Provide the (X, Y) coordinate of the cell's center where the given text is located.  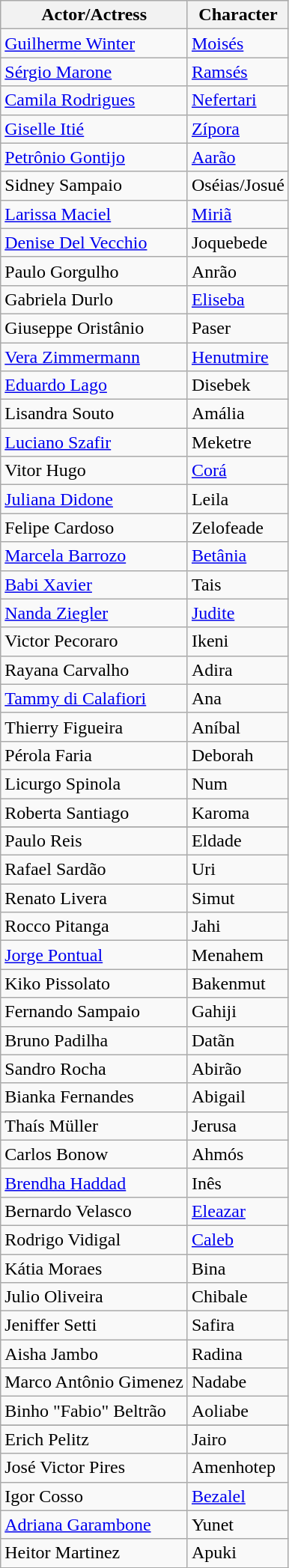
Thierry Figueira (94, 727)
Eduardo Lago (94, 385)
José Victor Pires (94, 1468)
Marco Antônio Gimenez (94, 1382)
Erich Pelitz (94, 1439)
Ramsés (238, 72)
Menahem (238, 955)
Juliana Didone (94, 499)
Adriana Garambone (94, 1525)
Ahmós (238, 1154)
Jorge Pontual (94, 955)
Amália (238, 414)
Abigail (238, 1097)
Character (238, 15)
Zelofeade (238, 528)
Tais (238, 585)
Larissa Maciel (94, 214)
Deborah (238, 755)
Renato Livera (94, 898)
Licurgo Spinola (94, 784)
Heitor Martinez (94, 1553)
Aníbal (238, 727)
Aoliabe (238, 1411)
Paulo Reis (94, 841)
Datãn (238, 1040)
Chibale (238, 1297)
Carlos Bonow (94, 1154)
Adira (238, 670)
Fernando Sampaio (94, 1012)
Bakenmut (238, 983)
Julio Oliveira (94, 1297)
Miriã (238, 214)
Uri (238, 870)
Meketre (238, 442)
Kiko Pissolato (94, 983)
Petrônio Gontijo (94, 157)
Lisandra Souto (94, 414)
Sidney Sampaio (94, 186)
Rodrigo Vidigal (94, 1239)
Rafael Sardão (94, 870)
Judite (238, 613)
Actor/Actress (94, 15)
Nadabe (238, 1382)
Giuseppe Oristânio (94, 328)
Aisha Jambo (94, 1354)
Ikeni (238, 641)
Kátia Moraes (94, 1269)
Sérgio Marone (94, 72)
Leila (238, 499)
Betânia (238, 556)
Bianka Fernandes (94, 1097)
Eleazar (238, 1211)
Anrão (238, 271)
Eliseba (238, 299)
Jairo (238, 1439)
Paulo Gorgulho (94, 271)
Felipe Cardoso (94, 528)
Marcela Barrozo (94, 556)
Simut (238, 898)
Amenhotep (238, 1468)
Sandro Rocha (94, 1069)
Nanda Ziegler (94, 613)
Tammy di Calafiori (94, 698)
Giselle Itié (94, 129)
Babi Xavier (94, 585)
Luciano Szafir (94, 442)
Karoma (238, 812)
Roberta Santiago (94, 812)
Nefertari (238, 100)
Pérola Faria (94, 755)
Vitor Hugo (94, 471)
Thaís Müller (94, 1126)
Vera Zimmermann (94, 357)
Rayana Carvalho (94, 670)
Disebek (238, 385)
Jeniffer Setti (94, 1326)
Henutmire (238, 357)
Ana (238, 698)
Rocco Pitanga (94, 927)
Gahiji (238, 1012)
Inês (238, 1183)
Paser (238, 328)
Brendha Haddad (94, 1183)
Caleb (238, 1239)
Zípora (238, 129)
Yunet (238, 1525)
Joquebede (238, 242)
Moisés (238, 43)
Eldade (238, 841)
Num (238, 784)
Denise Del Vecchio (94, 242)
Guilherme Winter (94, 43)
Aarão (238, 157)
Igor Cosso (94, 1496)
Abirão (238, 1069)
Bezalel (238, 1496)
Bina (238, 1269)
Camila Rodrigues (94, 100)
Safira (238, 1326)
Jahi (238, 927)
Corá (238, 471)
Radina (238, 1354)
Bruno Padilha (94, 1040)
Jerusa (238, 1126)
Gabriela Durlo (94, 299)
Binho "Fabio" Beltrão (94, 1411)
Bernardo Velasco (94, 1211)
Oséias/Josué (238, 186)
Victor Pecoraro (94, 641)
Apuki (238, 1553)
